Extract the (X, Y) coordinate from the center of the cell holding the provided text.  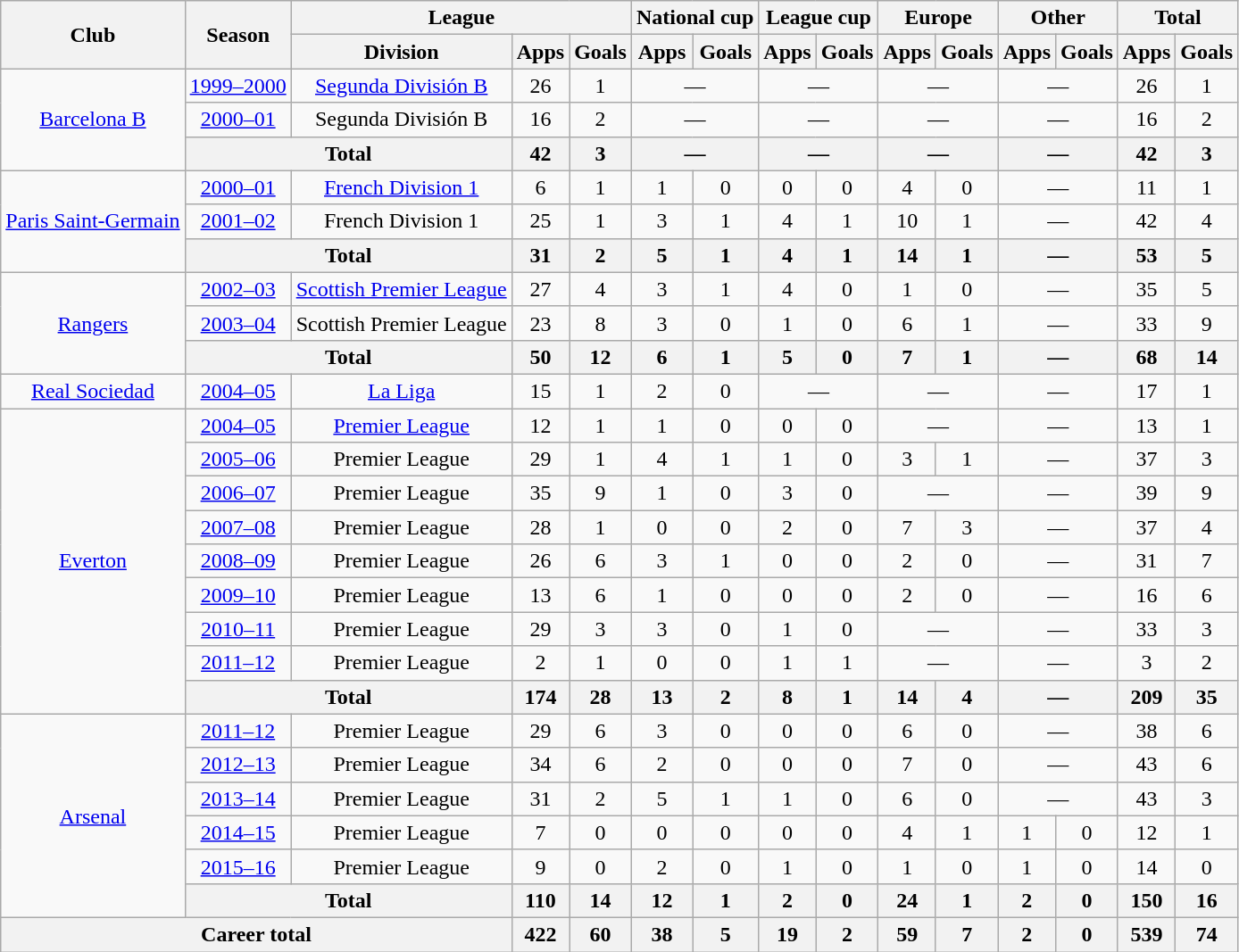
10 (907, 221)
League cup (819, 18)
39 (1146, 493)
Barcelona B (93, 120)
174 (540, 697)
150 (1146, 900)
2010–11 (237, 629)
2013–14 (237, 799)
2009–10 (237, 595)
Other (1058, 18)
2005–06 (237, 459)
17 (1146, 391)
11 (1146, 187)
24 (907, 900)
539 (1146, 934)
110 (540, 900)
2001–02 (237, 221)
53 (1146, 255)
2003–04 (237, 323)
Europe (938, 18)
1999–2000 (237, 86)
La Liga (402, 391)
15 (540, 391)
Season (237, 35)
Club (93, 35)
60 (601, 934)
19 (787, 934)
Everton (93, 562)
2002–03 (237, 289)
50 (540, 357)
2008–09 (237, 561)
2014–15 (237, 832)
Real Sociedad (93, 391)
2006–07 (237, 493)
25 (540, 221)
League (461, 18)
34 (540, 765)
2012–13 (237, 765)
68 (1146, 357)
Paris Saint-Germain (93, 221)
23 (540, 323)
Career total (256, 934)
Division (402, 52)
422 (540, 934)
Rangers (93, 323)
209 (1146, 697)
59 (907, 934)
27 (540, 289)
Arsenal (93, 815)
2015–16 (237, 866)
74 (1207, 934)
2007–08 (237, 527)
National cup (694, 18)
